Pinpoint the cell where the given text exists, returning its (x, y) midpoint coordinate. 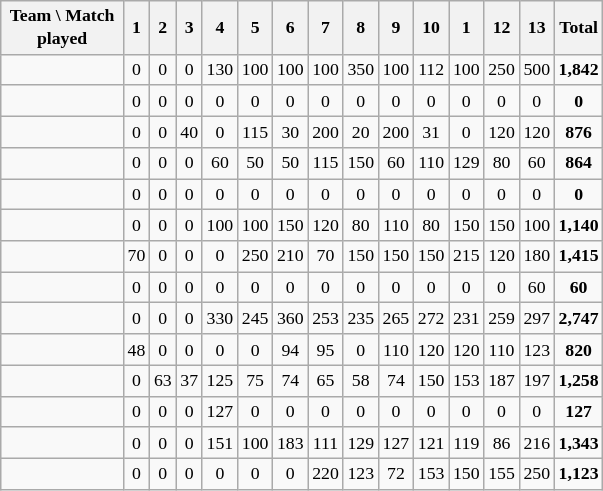
155 (502, 474)
58 (360, 380)
112 (432, 70)
48 (136, 350)
2 (163, 28)
95 (326, 350)
1,258 (578, 380)
8 (360, 28)
330 (220, 318)
220 (326, 474)
259 (502, 318)
500 (536, 70)
37 (189, 380)
125 (220, 380)
9 (396, 28)
6 (290, 28)
215 (466, 256)
245 (254, 318)
94 (290, 350)
2,747 (578, 318)
876 (578, 132)
65 (326, 380)
4 (220, 28)
1,415 (578, 256)
20 (360, 132)
235 (360, 318)
297 (536, 318)
231 (466, 318)
265 (396, 318)
197 (536, 380)
3 (189, 28)
111 (326, 442)
216 (536, 442)
187 (502, 380)
12 (502, 28)
5 (254, 28)
820 (578, 350)
183 (290, 442)
63 (163, 380)
40 (189, 132)
350 (360, 70)
75 (254, 380)
Team \ Match played (62, 28)
360 (290, 318)
119 (466, 442)
1,842 (578, 70)
10 (432, 28)
151 (220, 442)
13 (536, 28)
180 (536, 256)
272 (432, 318)
130 (220, 70)
72 (396, 474)
253 (326, 318)
86 (502, 442)
121 (432, 442)
1,343 (578, 442)
210 (290, 256)
7 (326, 28)
1,140 (578, 226)
Total (578, 28)
864 (578, 162)
31 (432, 132)
1,123 (578, 474)
30 (290, 132)
